Scan for the cell matching the given text and deliver its (X, Y) coordinate at center. 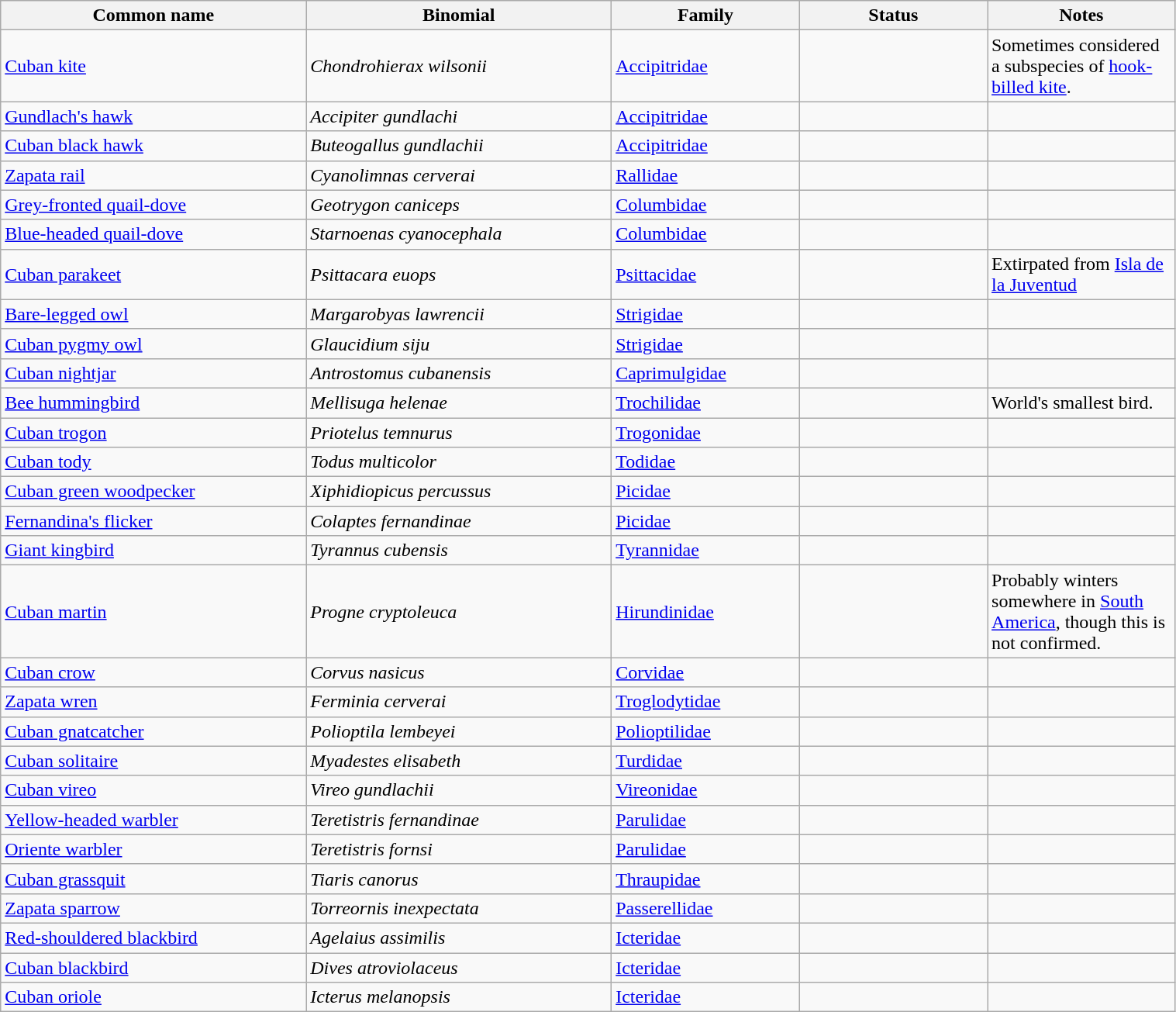
Red-shouldered blackbird (153, 938)
Cuban gnatcatcher (153, 731)
Oriente warbler (153, 849)
Torreornis inexpectata (459, 908)
Extirpated from Isla de la Juventud (1081, 275)
Cuban tody (153, 462)
Fernandina's flicker (153, 521)
Starnoenas cyanocephala (459, 234)
Ferminia cerverai (459, 702)
Status (893, 16)
Geotrygon caniceps (459, 205)
Polioptilidae (705, 731)
Chondrohierax wilsonii (459, 66)
Agelaius assimilis (459, 938)
Cuban crow (153, 672)
Common name (153, 16)
Cuban vireo (153, 790)
Trochilidae (705, 402)
Family (705, 16)
Cuban martin (153, 611)
Cuban pygmy owl (153, 344)
Zapata sparrow (153, 908)
Zapata wren (153, 702)
Icterus melanopsis (459, 997)
Dives atroviolaceus (459, 967)
Bee hummingbird (153, 402)
Cuban green woodpecker (153, 492)
Cuban trogon (153, 432)
Xiphidiopicus percussus (459, 492)
World's smallest bird. (1081, 402)
Corvidae (705, 672)
Yellow-headed warbler (153, 820)
Cuban parakeet (153, 275)
Trogonidae (705, 432)
Cyanolimnas cerverai (459, 175)
Antrostomus cubanensis (459, 373)
Tiaris canorus (459, 879)
Todidae (705, 462)
Buteogallus gundlachii (459, 146)
Sometimes considered a subspecies of hook-billed kite. (1081, 66)
Zapata rail (153, 175)
Tyrannus cubensis (459, 551)
Binomial (459, 16)
Mellisuga helenae (459, 402)
Passerellidae (705, 908)
Polioptila lembeyei (459, 731)
Blue-headed quail-dove (153, 234)
Cuban kite (153, 66)
Thraupidae (705, 879)
Accipiter gundlachi (459, 116)
Gundlach's hawk (153, 116)
Cuban solitaire (153, 761)
Notes (1081, 16)
Margarobyas lawrencii (459, 314)
Cuban oriole (153, 997)
Cuban nightjar (153, 373)
Giant kingbird (153, 551)
Corvus nasicus (459, 672)
Caprimulgidae (705, 373)
Cuban black hawk (153, 146)
Psittacara euops (459, 275)
Progne cryptoleuca (459, 611)
Todus multicolor (459, 462)
Bare-legged owl (153, 314)
Priotelus temnurus (459, 432)
Glaucidium siju (459, 344)
Cuban blackbird (153, 967)
Teretistris fornsi (459, 849)
Grey-fronted quail-dove (153, 205)
Probably winters somewhere in South America, though this is not confirmed. (1081, 611)
Teretistris fernandinae (459, 820)
Psittacidae (705, 275)
Colaptes fernandinae (459, 521)
Hirundinidae (705, 611)
Vireo gundlachii (459, 790)
Turdidae (705, 761)
Cuban grassquit (153, 879)
Rallidae (705, 175)
Tyrannidae (705, 551)
Vireonidae (705, 790)
Troglodytidae (705, 702)
Myadestes elisabeth (459, 761)
